Locate the cell with the specified text and output its (x, y) center coordinate. 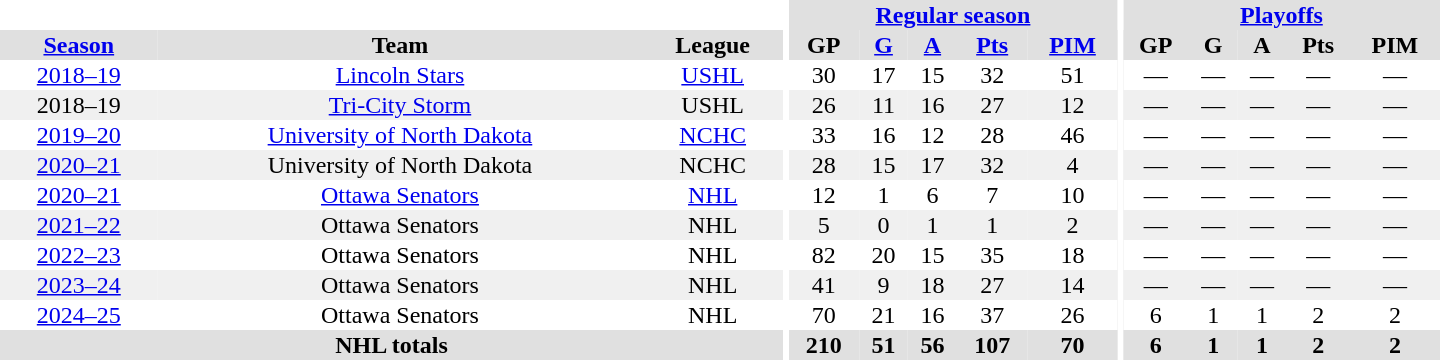
210 (824, 345)
37 (992, 315)
5 (824, 225)
NHL totals (392, 345)
10 (1073, 195)
14 (1073, 285)
20 (884, 255)
Playoffs (1282, 15)
Season (79, 45)
7 (992, 195)
107 (992, 345)
Regular season (952, 15)
2019–20 (79, 135)
82 (824, 255)
Team (400, 45)
4 (1073, 165)
21 (884, 315)
56 (932, 345)
41 (824, 285)
9 (884, 285)
30 (824, 75)
Lincoln Stars (400, 75)
0 (884, 225)
2023–24 (79, 285)
2021–22 (79, 225)
35 (992, 255)
2022–23 (79, 255)
League (712, 45)
11 (884, 105)
46 (1073, 135)
2024–25 (79, 315)
33 (824, 135)
Tri-City Storm (400, 105)
